Output the [X, Y] coordinate of the center of the cell containing the given text.  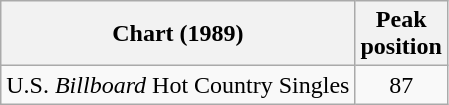
87 [401, 85]
Peakposition [401, 34]
Chart (1989) [178, 34]
U.S. Billboard Hot Country Singles [178, 85]
